Extract the (x, y) coordinate from the center of the cell holding the provided text.  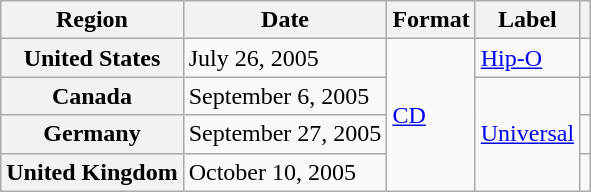
Germany (92, 134)
United Kingdom (92, 172)
September 27, 2005 (285, 134)
Universal (527, 134)
Canada (92, 96)
Label (527, 20)
September 6, 2005 (285, 96)
Format (431, 20)
Date (285, 20)
Hip-O (527, 58)
CD (431, 115)
July 26, 2005 (285, 58)
October 10, 2005 (285, 172)
Region (92, 20)
United States (92, 58)
